Extract the (X, Y) coordinate from the center of the cell holding the provided text.  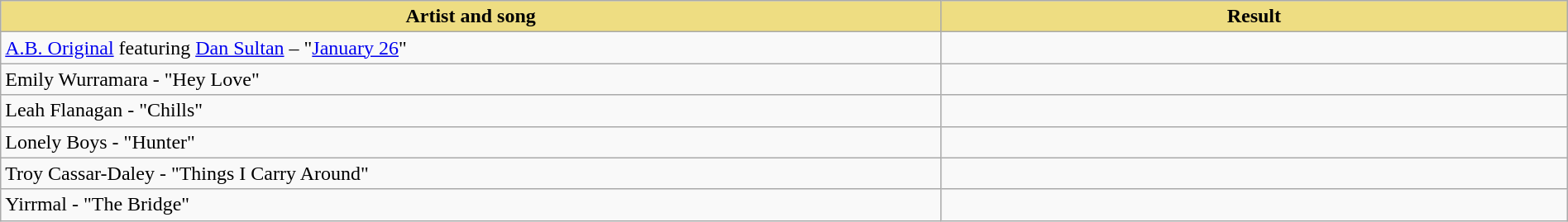
Leah Flanagan - "Chills" (471, 111)
Yirrmal - "The Bridge" (471, 205)
Troy Cassar-Daley - "Things I Carry Around" (471, 173)
Result (1254, 17)
Emily Wurramara - "Hey Love" (471, 79)
A.B. Original featuring Dan Sultan – "January 26" (471, 48)
Lonely Boys - "Hunter" (471, 142)
Artist and song (471, 17)
